Scan for the cell matching the given text and deliver its (x, y) coordinate at center. 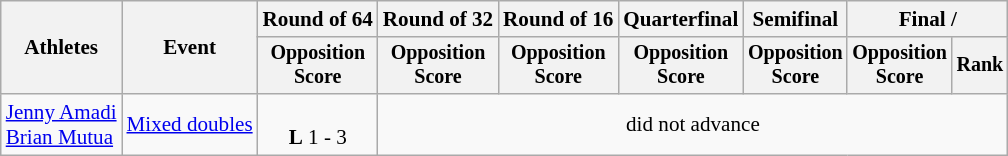
Final / (927, 18)
Round of 64 (318, 18)
Event (190, 48)
Mixed doubles (190, 124)
Jenny AmadiBrian Mutua (62, 124)
Quarterfinal (680, 18)
L 1 - 3 (318, 124)
Round of 32 (438, 18)
Semifinal (795, 18)
Round of 16 (558, 18)
Rank (980, 65)
Athletes (62, 48)
did not advance (693, 124)
